Search for the cell housing the specified text and yield its [X, Y] center coordinate. 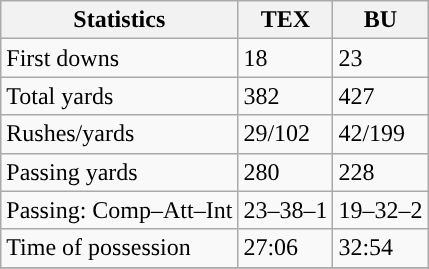
42/199 [380, 134]
23–38–1 [286, 210]
32:54 [380, 248]
27:06 [286, 248]
382 [286, 96]
Passing: Comp–Att–Int [120, 210]
18 [286, 58]
Passing yards [120, 172]
19–32–2 [380, 210]
Time of possession [120, 248]
427 [380, 96]
BU [380, 20]
280 [286, 172]
23 [380, 58]
29/102 [286, 134]
First downs [120, 58]
Total yards [120, 96]
Statistics [120, 20]
TEX [286, 20]
228 [380, 172]
Rushes/yards [120, 134]
